Capture the cell that displays the provided text and extract its (X, Y) central coordinate. 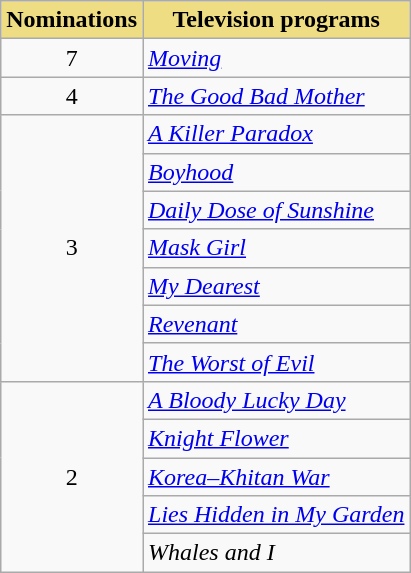
Moving (276, 58)
My Dearest (276, 286)
Korea–Khitan War (276, 477)
2 (72, 476)
Knight Flower (276, 438)
Boyhood (276, 172)
The Good Bad Mother (276, 96)
Whales and I (276, 553)
7 (72, 58)
A Bloody Lucky Day (276, 400)
Mask Girl (276, 248)
Daily Dose of Sunshine (276, 210)
Lies Hidden in My Garden (276, 515)
4 (72, 96)
The Worst of Evil (276, 362)
Revenant (276, 324)
Television programs (276, 20)
3 (72, 248)
A Killer Paradox (276, 134)
Nominations (72, 20)
